Return [x, y] of the center of cell containing provided text 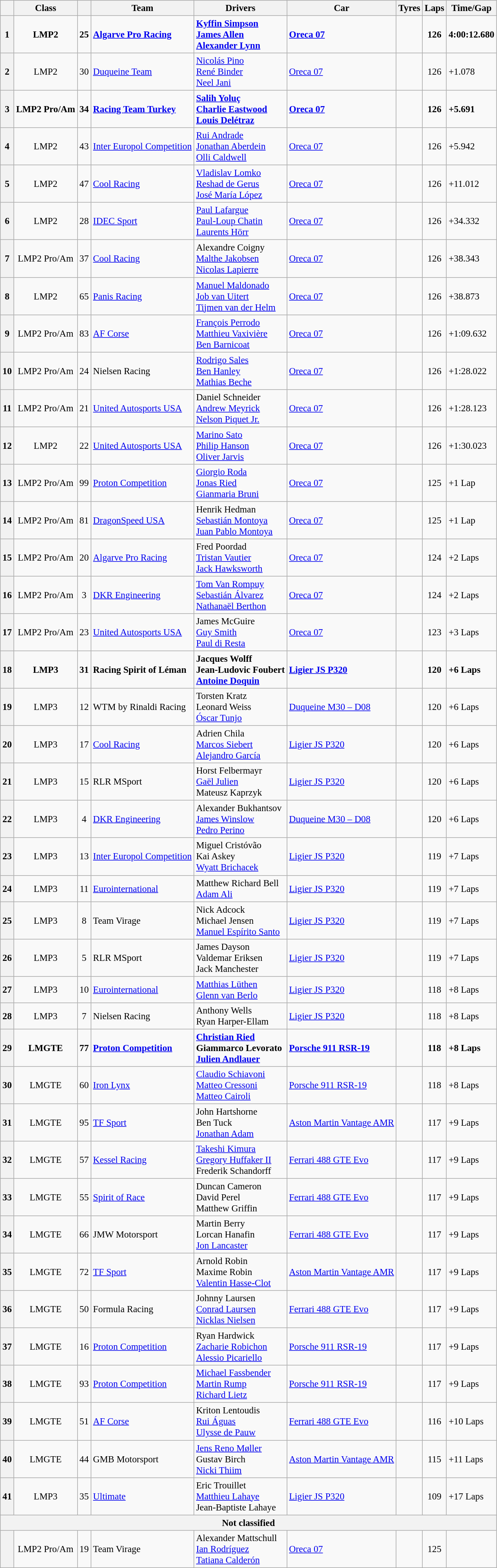
50 [84, 1309]
Anthony Wells Ryan Harper-Ellam [241, 1016]
Racing Team Turkey [143, 109]
4:00:12.680 [471, 35]
Duqueine Team [143, 72]
+38.343 [471, 259]
Claudio Schiavoni Matteo Cressoni Matteo Cairoli [241, 1085]
123 [435, 632]
+11.012 [471, 184]
JMW Motorsport [143, 1235]
Duncan Cameron David Perel Matthew Griffin [241, 1198]
+5.691 [471, 109]
Rui Andrade Jonathan Aberdein Olli Caldwell [241, 146]
14 [7, 520]
40 [7, 1459]
81 [84, 520]
29 [7, 1048]
+17 Laps [471, 1496]
39 [7, 1422]
Alexandre Coigny Malthe Jakobsen Nicolas Lapierre [241, 259]
+34.332 [471, 221]
Kessel Racing [143, 1160]
+5.942 [471, 146]
Horst Felbermayr Gaël Julien Mateusz Kaprzyk [241, 782]
57 [84, 1160]
+1:09.632 [471, 333]
Not classified [248, 1523]
18 [7, 670]
Alexander Bukhantsov James Winslow Pedro Perino [241, 819]
36 [7, 1309]
Tyres [409, 8]
32 [7, 1160]
116 [435, 1422]
Formula Racing [143, 1309]
+3 Laps [471, 632]
Panis Racing [143, 296]
Nick Adcock Michael Jensen Manuel Espírito Santo [241, 920]
Takeshi Kimura Gregory Huffaker II Frederik Schandorff [241, 1160]
65 [84, 296]
93 [84, 1384]
+1:28.123 [471, 408]
Racing Spirit of Léman [143, 670]
Jens Reno Møller Gustav Birch Nicki Thiim [241, 1459]
Rodrigo Sales Ben Hanley Mathias Beche [241, 371]
Johnny Laursen Conrad Laursen Nicklas Nielsen [241, 1309]
Daniel Schneider Andrew Meyrick Nelson Piquet Jr. [241, 408]
26 [7, 958]
Michael Fassbender Martin Rump Richard Lietz [241, 1384]
47 [84, 184]
60 [84, 1085]
Eric Trouillet Matthieu Lahaye Jean-Baptiste Lahaye [241, 1496]
95 [84, 1122]
43 [84, 146]
James Dayson Valdemar Eriksen Jack Manchester [241, 958]
1 [7, 35]
Martin Berry Lorcan Hanafin Jon Lancaster [241, 1235]
+11 Laps [471, 1459]
Laps [435, 8]
99 [84, 483]
IDEC Sport [143, 221]
Team [143, 8]
Jacques Wolff Jean-Ludovic Foubert Antoine Doquin [241, 670]
Nicolás Pino René Binder Neel Jani [241, 72]
109 [435, 1496]
Miguel Cristóvão Kai Askey Wyatt Brichacek [241, 857]
Matthias Lüthen Glenn van Berlo [241, 990]
44 [84, 1459]
Marino Sato Philip Hanson Oliver Jarvis [241, 446]
27 [7, 990]
33 [7, 1198]
Kriton Lentoudis Rui Águas Ulysse de Pauw [241, 1422]
Fred Poordad Tristan Vautier Jack Hawksworth [241, 558]
WTM by Rinaldi Racing [143, 707]
66 [84, 1235]
77 [84, 1048]
Iron Lynx [143, 1085]
Ultimate [143, 1496]
+10 Laps [471, 1422]
+1:30.023 [471, 446]
Alexander Mattschull Ian Rodríguez Tatiana Calderón [241, 1549]
Spirit of Race [143, 1198]
John Hartshorne Ben Tuck Jonathan Adam [241, 1122]
Manuel Maldonado Job van Uitert Tijmen van der Helm [241, 296]
38 [7, 1384]
Time/Gap [471, 8]
6 [7, 221]
83 [84, 333]
41 [7, 1496]
Adrien Chila Marcos Siebert Alejandro García [241, 745]
2 [7, 72]
Car [342, 8]
GMB Motorsport [143, 1459]
9 [7, 333]
Salih Yoluç Charlie Eastwood Louis Delétraz [241, 109]
Drivers [241, 8]
Matthew Richard Bell Adam Ali [241, 889]
51 [84, 1422]
+38.873 [471, 296]
James McGuire Guy Smith Paul di Resta [241, 632]
+1.078 [471, 72]
Giorgio Roda Jonas Ried Gianmaria Bruni [241, 483]
115 [435, 1459]
55 [84, 1198]
DragonSpeed USA [143, 520]
Tom Van Rompuy Sebastián Álvarez Nathanaël Berthon [241, 595]
+1:28.022 [471, 371]
72 [84, 1272]
Christian Ried Giammarco Levorato Julien Andlauer [241, 1048]
Vladislav Lomko Reshad de Gerus José María López [241, 184]
François Perrodo Matthieu Vaxivière Ben Barnicoat [241, 333]
Ryan Hardwick Zacharie Robichon Alessio Picariello [241, 1347]
Henrik Hedman Sebastián Montoya Juan Pablo Montoya [241, 520]
Kyffin Simpson James Allen Alexander Lynn [241, 35]
Torsten Kratz Leonard Weiss Óscar Tunjo [241, 707]
Arnold Robin Maxime Robin Valentin Hasse-Clot [241, 1272]
Paul Lafargue Paul-Loup Chatin Laurents Hörr [241, 221]
Class [46, 8]
